Return [X, Y] of the center of cell containing provided text 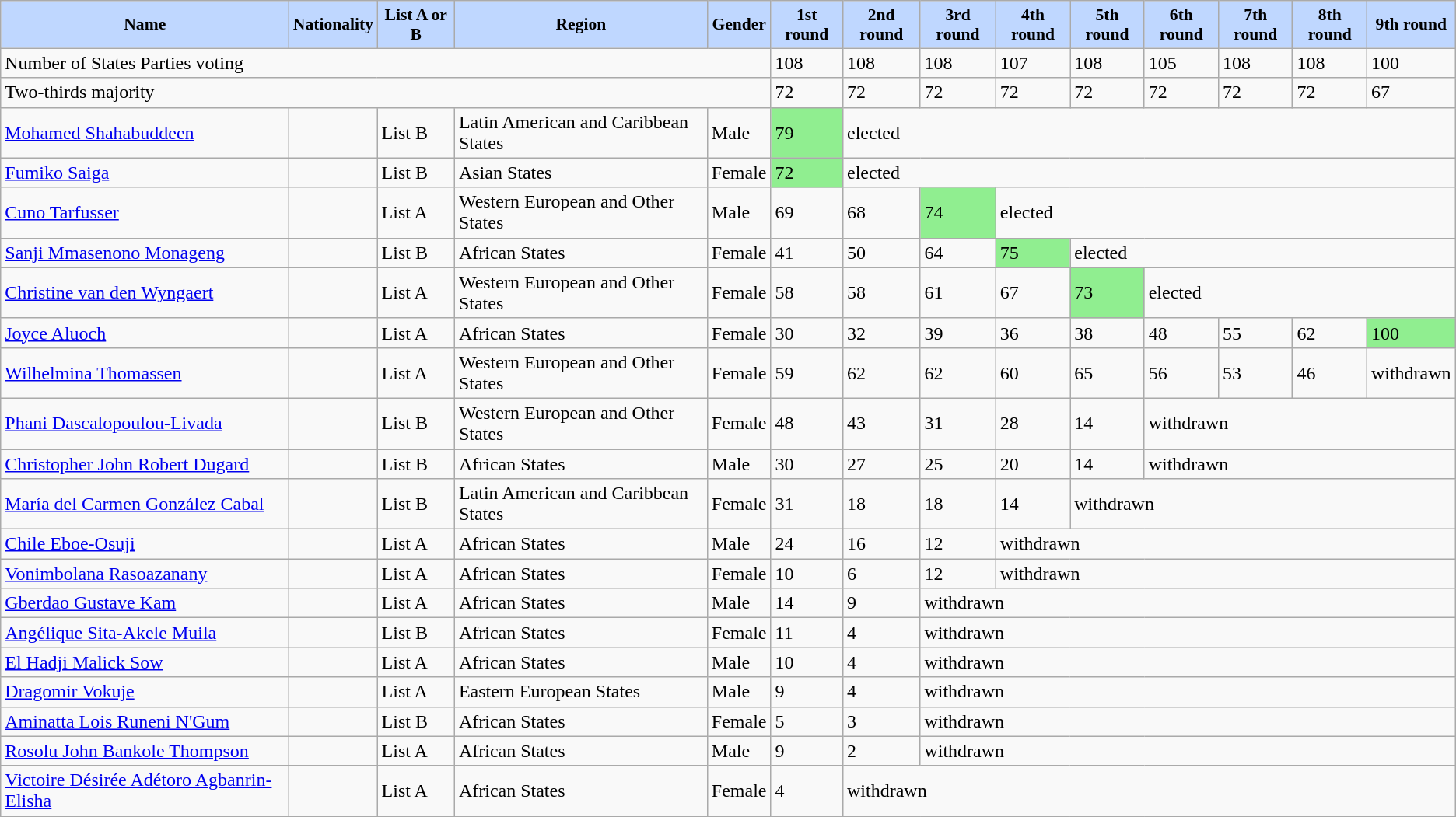
56 [1181, 373]
25 [958, 464]
5th round [1108, 25]
Gberdao Gustave Kam [145, 603]
69 [807, 213]
1st round [807, 25]
38 [1108, 333]
105 [1181, 63]
36 [1033, 333]
61 [958, 292]
Angélique Sita-Akele Muila [145, 633]
Wilhelmina Thomassen [145, 373]
Chile Eboe-Osuji [145, 544]
41 [807, 253]
Dragomir Vokuje [145, 692]
3rd round [958, 25]
Fumiko Saiga [145, 173]
Aminatta Lois Runeni N'Gum [145, 721]
50 [880, 253]
75 [1033, 253]
Eastern European States [580, 692]
28 [1033, 423]
Rosolu John Bankole Thompson [145, 751]
8th round [1330, 25]
Christine van den Wyngaert [145, 292]
Joyce Aluoch [145, 333]
32 [880, 333]
73 [1108, 292]
24 [807, 544]
List A or B [415, 25]
4th round [1033, 25]
2 [880, 751]
Christopher John Robert Dugard [145, 464]
El Hadji Malick Sow [145, 662]
Victoire Désirée Adétoro Agbanrin-Elisha [145, 791]
68 [880, 213]
6th round [1181, 25]
Number of States Parties voting [386, 63]
16 [880, 544]
107 [1033, 63]
59 [807, 373]
64 [958, 253]
46 [1330, 373]
9th round [1411, 25]
60 [1033, 373]
Mohamed Shahabuddeen [145, 132]
65 [1108, 373]
55 [1255, 333]
2nd round [880, 25]
43 [880, 423]
3 [880, 721]
74 [958, 213]
Region [580, 25]
Phani Dascalopoulou-Livada [145, 423]
27 [880, 464]
53 [1255, 373]
Sanji Mmasenono Monageng [145, 253]
11 [807, 633]
Vonimbolana Rasoazanany [145, 574]
7th round [1255, 25]
5 [807, 721]
Gender [739, 25]
20 [1033, 464]
39 [958, 333]
María del Carmen González Cabal [145, 504]
Name [145, 25]
Nationality [333, 25]
79 [807, 132]
Asian States [580, 173]
Two-thirds majority [386, 93]
Cuno Tarfusser [145, 213]
6 [880, 574]
